Pinpoint the cell where the given text exists, returning its (x, y) midpoint coordinate. 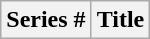
Title (120, 20)
Series # (46, 20)
